For the text-containing cell, return its midpoint in (x, y) coordinate format. 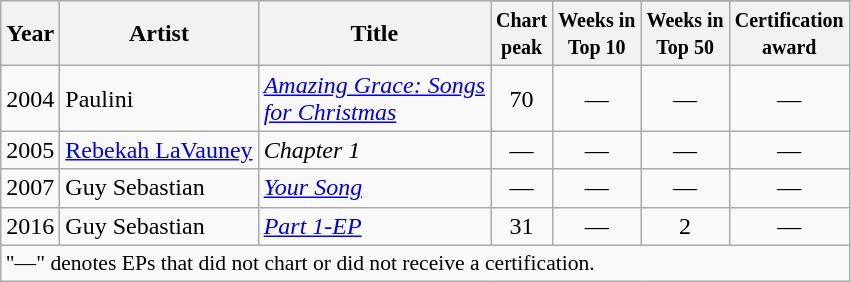
70 (522, 98)
2004 (30, 98)
"—" denotes EPs that did not chart or did not receive a certification. (425, 263)
Part 1-EP (374, 226)
Artist (159, 34)
Chapter 1 (374, 150)
2 (685, 226)
2005 (30, 150)
2007 (30, 188)
Rebekah LaVauney (159, 150)
Year (30, 34)
Weeks inTop 50 (685, 34)
31 (522, 226)
Amazing Grace: Songs for Christmas (374, 98)
Weeks inTop 10 (597, 34)
2016 (30, 226)
Chartpeak (522, 34)
Your Song (374, 188)
Title (374, 34)
Paulini (159, 98)
Certificationaward (789, 34)
